Identify which cell holds the provided text, then report its [x, y] central coordinate. 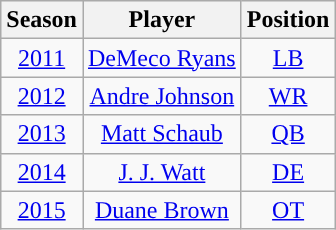
Duane Brown [162, 210]
2011 [42, 58]
QB [288, 134]
Season [42, 20]
J. J. Watt [162, 172]
2012 [42, 96]
2014 [42, 172]
Position [288, 20]
Andre Johnson [162, 96]
2015 [42, 210]
DeMeco Ryans [162, 58]
LB [288, 58]
WR [288, 96]
Player [162, 20]
OT [288, 210]
2013 [42, 134]
DE [288, 172]
Matt Schaub [162, 134]
